Find where the given text appears and provide that cell's center as [x, y] coordinate. 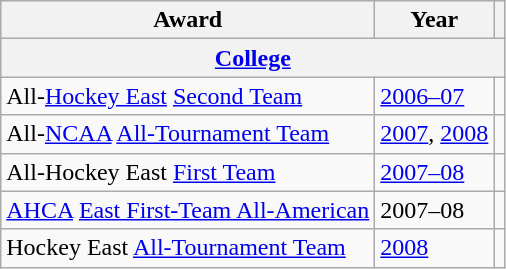
Hockey East All-Tournament Team [188, 248]
College [253, 58]
AHCA East First-Team All-American [188, 210]
2007, 2008 [434, 134]
All-NCAA All-Tournament Team [188, 134]
Award [188, 20]
All-Hockey East First Team [188, 172]
Year [434, 20]
2008 [434, 248]
All-Hockey East Second Team [188, 96]
2006–07 [434, 96]
